Find where the given text appears and provide that cell's center as [x, y] coordinate. 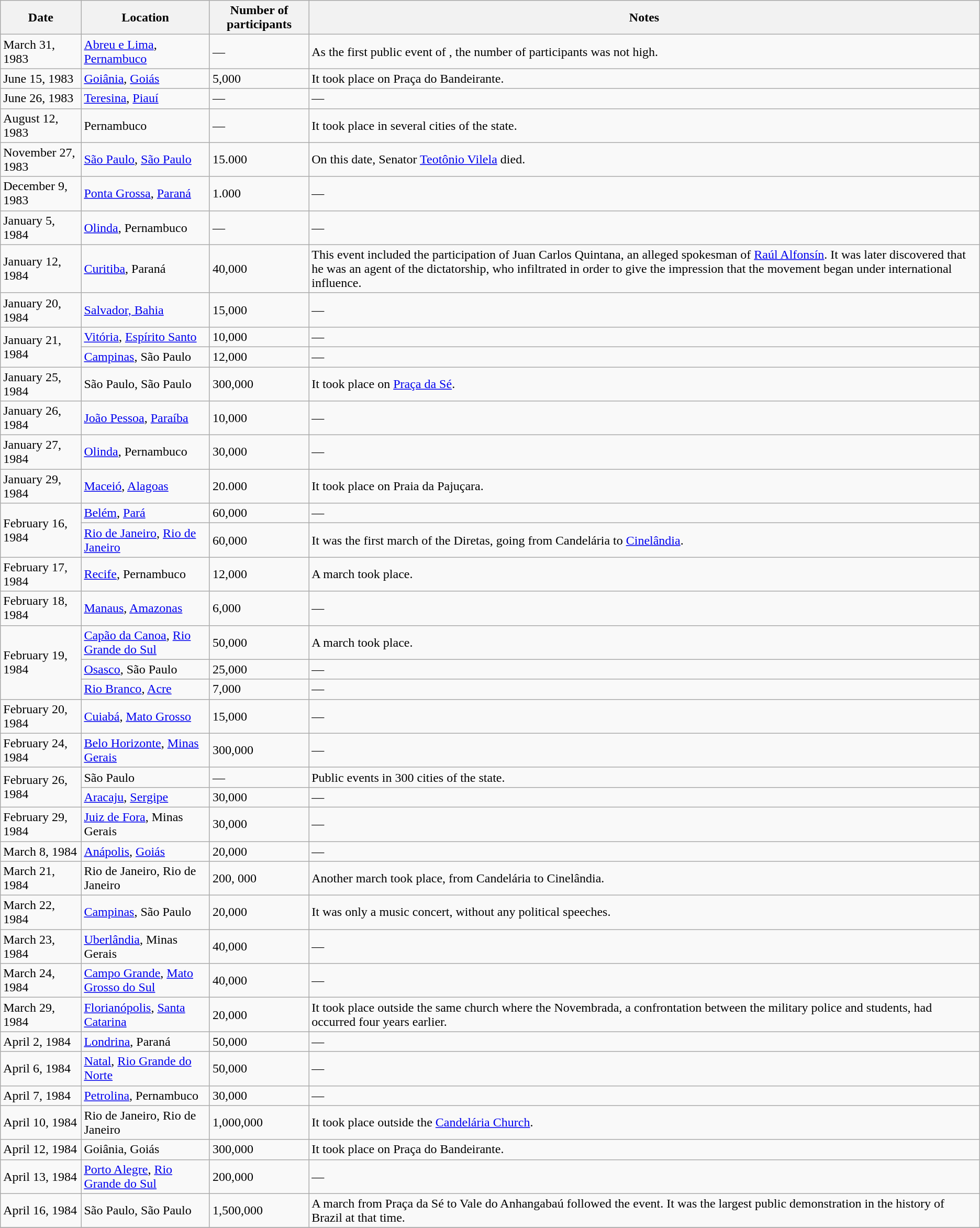
Location [146, 18]
April 12, 1984 [41, 1149]
February 26, 1984 [41, 787]
April 10, 1984 [41, 1123]
February 17, 1984 [41, 574]
April 7, 1984 [41, 1096]
200, 000 [259, 879]
Londrina, Paraná [146, 1042]
Cuiabá, Mato Grosso [146, 716]
April 13, 1984 [41, 1176]
5,000 [259, 79]
April 16, 1984 [41, 1211]
Recife, Pernambuco [146, 574]
São Paulo [146, 777]
It was only a music concert, without any political speeches. [644, 912]
August 12, 1983 [41, 126]
February 29, 1984 [41, 824]
Natal, Rio Grande do Norte [146, 1068]
January 21, 1984 [41, 347]
Another march took place, from Candelária to Cinelândia. [644, 879]
Number of participants [259, 18]
Belém, Pará [146, 513]
A march from Praça da Sé to Vale do Anhangabaú followed the event. It was the largest public demonstration in the history of Brazil at that time. [644, 1211]
Notes [644, 18]
January 26, 1984 [41, 418]
It was the first march of the Diretas, going from Candelária to Cinelândia. [644, 540]
January 20, 1984 [41, 310]
Petrolina, Pernambuco [146, 1096]
January 25, 1984 [41, 383]
15.000 [259, 159]
João Pessoa, Paraíba [146, 418]
On this date, Senator Teotônio Vilela died. [644, 159]
January 29, 1984 [41, 486]
February 16, 1984 [41, 530]
Teresina, Piauí [146, 98]
January 5, 1984 [41, 227]
Maceió, Alagoas [146, 486]
June 26, 1983 [41, 98]
Abreu e Lima, Pernambuco [146, 51]
March 24, 1984 [41, 980]
Florianópolis, Santa Catarina [146, 1015]
Anápolis, Goiás [146, 851]
Capão da Canoa, Rio Grande do Sul [146, 642]
It took place on Praia da Pajuçara. [644, 486]
March 29, 1984 [41, 1015]
March 21, 1984 [41, 879]
Porto Alegre, Rio Grande do Sul [146, 1176]
Pernambuco [146, 126]
Uberlândia, Minas Gerais [146, 947]
June 15, 1983 [41, 79]
Manaus, Amazonas [146, 609]
1,500,000 [259, 1211]
Osasco, São Paulo [146, 669]
Campo Grande, Mato Grosso do Sul [146, 980]
March 22, 1984 [41, 912]
March 31, 1983 [41, 51]
1,000,000 [259, 1123]
February 19, 1984 [41, 662]
March 8, 1984 [41, 851]
6,000 [259, 609]
April 6, 1984 [41, 1068]
As the first public event of , the number of participants was not high. [644, 51]
February 24, 1984 [41, 750]
20.000 [259, 486]
200,000 [259, 1176]
Belo Horizonte, Minas Gerais [146, 750]
7,000 [259, 689]
Curitiba, Paraná [146, 269]
April 2, 1984 [41, 1042]
Vitória, Espírito Santo [146, 337]
It took place outside the Candelária Church. [644, 1123]
25,000 [259, 669]
Salvador, Bahia [146, 310]
1.000 [259, 194]
January 12, 1984 [41, 269]
March 23, 1984 [41, 947]
It took place in several cities of the state. [644, 126]
January 27, 1984 [41, 452]
Ponta Grossa, Paraná [146, 194]
February 20, 1984 [41, 716]
November 27, 1983 [41, 159]
Aracaju, Sergipe [146, 797]
It took place on Praça da Sé. [644, 383]
February 18, 1984 [41, 609]
Date [41, 18]
December 9, 1983 [41, 194]
Public events in 300 cities of the state. [644, 777]
Rio Branco, Acre [146, 689]
Juiz de Fora, Minas Gerais [146, 824]
